Locate the cell with the specified text and output its (x, y) center coordinate. 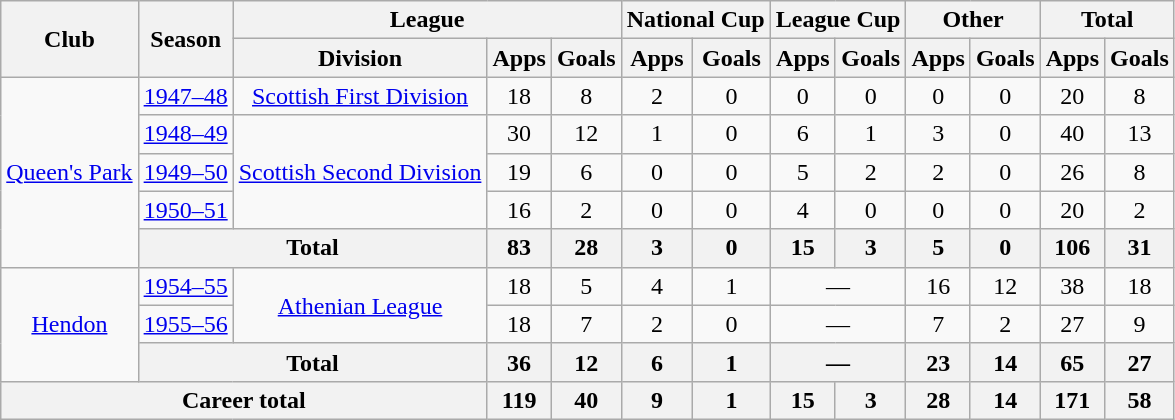
1954–55 (186, 286)
League Cup (838, 20)
106 (1072, 248)
13 (1140, 134)
23 (938, 362)
171 (1072, 400)
Hendon (70, 324)
Scottish Second Division (360, 172)
19 (519, 172)
League (427, 20)
31 (1140, 248)
1947–48 (186, 96)
83 (519, 248)
36 (519, 362)
1948–49 (186, 134)
1955–56 (186, 324)
Athenian League (360, 305)
30 (519, 134)
65 (1072, 362)
26 (1072, 172)
1950–51 (186, 210)
Club (70, 39)
Queen's Park (70, 172)
Career total (244, 400)
Season (186, 39)
National Cup (696, 20)
58 (1140, 400)
Scottish First Division (360, 96)
119 (519, 400)
38 (1072, 286)
Division (360, 58)
Other (973, 20)
1949–50 (186, 172)
